Extract the (X, Y) coordinate from the center of the cell holding the provided text.  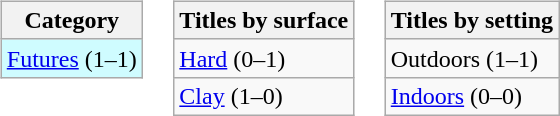
Hard (0–1) (264, 58)
Titles by setting (472, 20)
Outdoors (1–1) (472, 58)
Category (72, 20)
Titles by surface (264, 20)
Clay (1–0) (264, 96)
Futures (1–1) (72, 58)
Indoors (0–0) (472, 96)
